From the cell containing the given text, extract its center point as [x, y] coordinate. 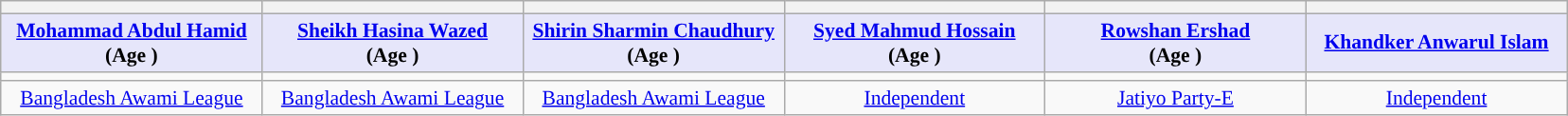
Khandker Anwarul Islam [1436, 42]
Shirin Sharmin Chaudhury(Age ) [653, 42]
Sheikh Hasina Wazed(Age ) [393, 42]
Jatiyo Party-E [1176, 99]
Rowshan Ershad(Age ) [1176, 42]
Syed Mahmud Hossain(Age ) [915, 42]
Mohammad Abdul Hamid(Age ) [132, 42]
